Determine the [x, y] coordinate at the center of the cell enclosing the given text.  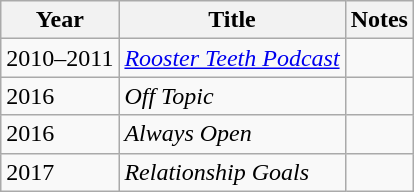
Relationship Goals [232, 172]
Rooster Teeth Podcast [232, 58]
Off Topic [232, 96]
Notes [379, 20]
Always Open [232, 134]
Title [232, 20]
2017 [60, 172]
2010–2011 [60, 58]
Year [60, 20]
